Pinpoint the cell where the given text exists, returning its [X, Y] midpoint coordinate. 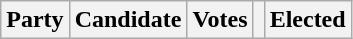
Candidate [128, 20]
Elected [308, 20]
Votes [220, 20]
Party [35, 20]
